Identify which cell holds the provided text, then report its [x, y] central coordinate. 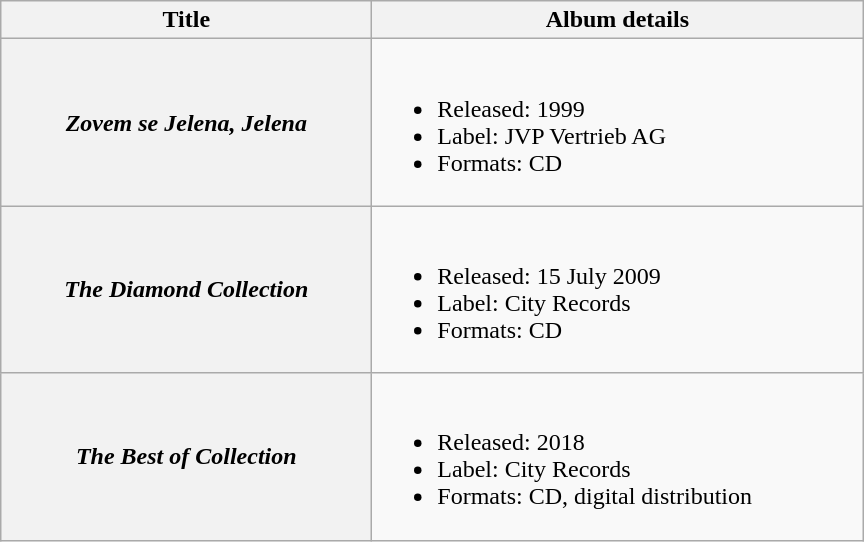
Zovem se Jelena, Jelena [186, 122]
Released: 2018Label: City RecordsFormats: CD, digital distribution [618, 456]
The Best of Collection [186, 456]
The Diamond Collection [186, 290]
Album details [618, 20]
Title [186, 20]
Released: 15 July 2009Label: City RecordsFormats: CD [618, 290]
Released: 1999Label: JVP Vertrieb AGFormats: CD [618, 122]
